Provide the [X, Y] coordinate of the cell's center where the given text is located.  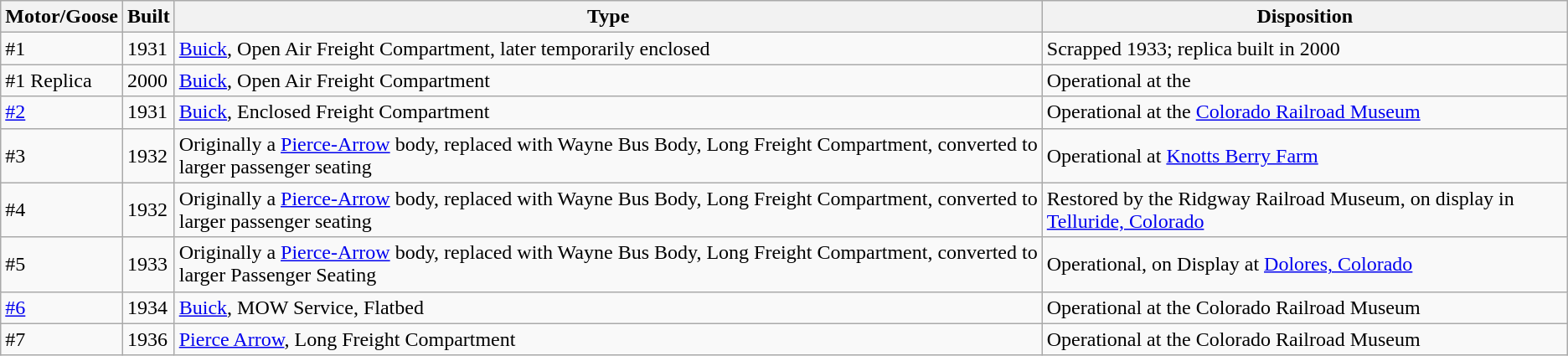
1934 [148, 307]
#6 [62, 307]
Restored by the Ridgway Railroad Museum, on display in Telluride, Colorado [1305, 209]
Operational, on Display at Dolores, Colorado [1305, 265]
Disposition [1305, 17]
1933 [148, 265]
Operational at the [1305, 80]
Buick, Enclosed Freight Compartment [608, 112]
#1 Replica [62, 80]
2000 [148, 80]
#7 [62, 339]
Buick, Open Air Freight Compartment, later temporarily enclosed [608, 49]
Operational at Knotts Berry Farm [1305, 156]
Pierce Arrow, Long Freight Compartment [608, 339]
Buick, MOW Service, Flatbed [608, 307]
Originally a Pierce-Arrow body, replaced with Wayne Bus Body, Long Freight Compartment, converted to larger Passenger Seating [608, 265]
Scrapped 1933; replica built in 2000 [1305, 49]
#4 [62, 209]
#3 [62, 156]
Type [608, 17]
1936 [148, 339]
#2 [62, 112]
#1 [62, 49]
Motor/Goose [62, 17]
Buick, Open Air Freight Compartment [608, 80]
Built [148, 17]
#5 [62, 265]
